Identify which cell holds the provided text, then report its [x, y] central coordinate. 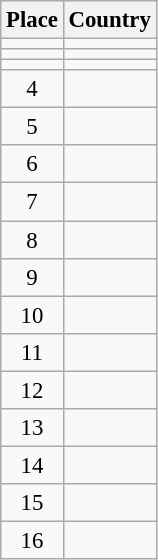
Country [110, 20]
Place [32, 20]
12 [32, 390]
11 [32, 352]
8 [32, 240]
7 [32, 202]
10 [32, 315]
15 [32, 503]
16 [32, 540]
5 [32, 127]
9 [32, 277]
6 [32, 165]
14 [32, 465]
4 [32, 89]
13 [32, 428]
